From the cell containing the given text, extract its center point as [X, Y] coordinate. 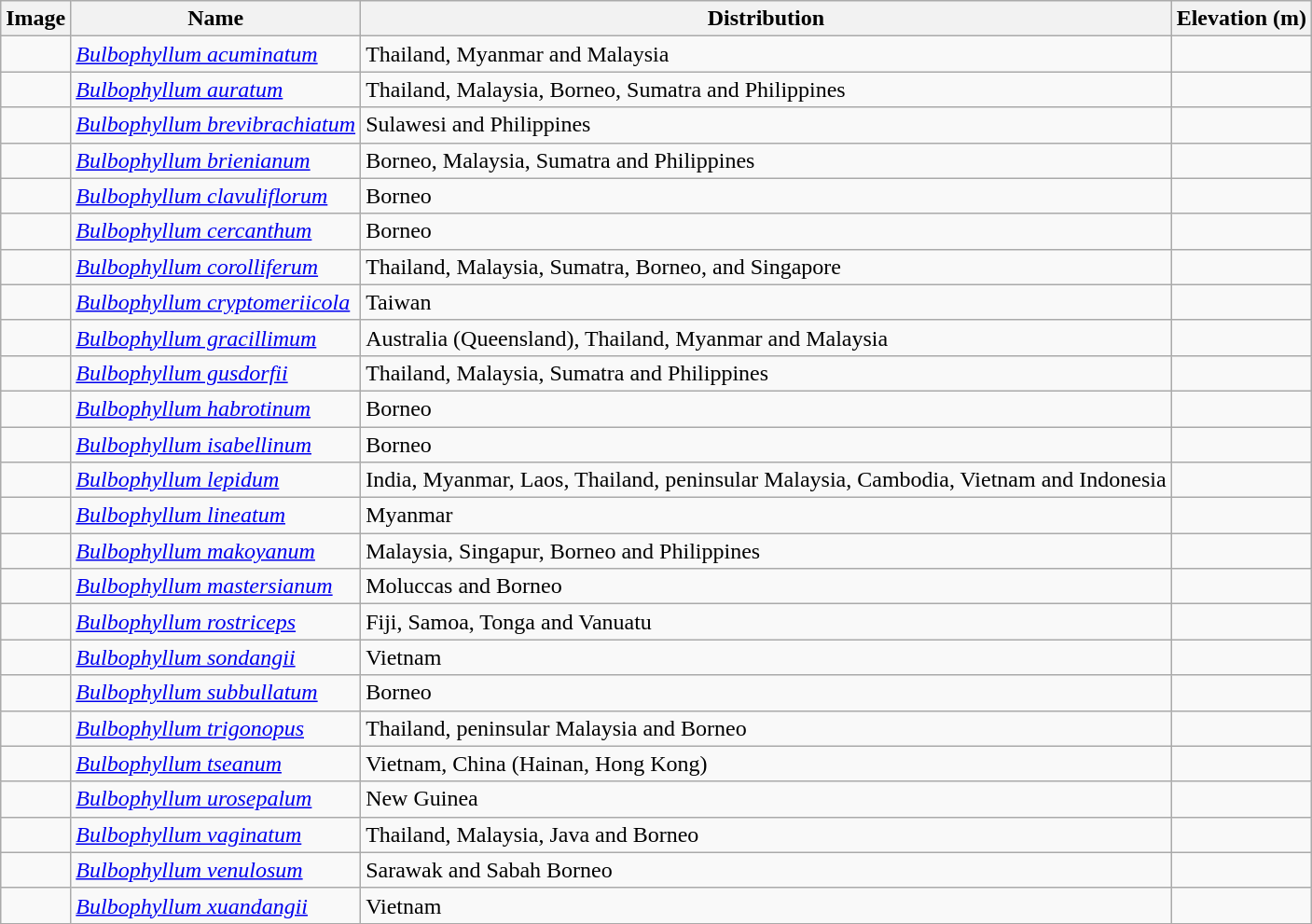
Bulbophyllum xuandangii [216, 905]
Bulbophyllum lepidum [216, 480]
Myanmar [766, 516]
Thailand, Malaysia, Borneo, Sumatra and Philippines [766, 90]
Elevation (m) [1241, 19]
Bulbophyllum brienianum [216, 160]
India, Myanmar, Laos, Thailand, peninsular Malaysia, Cambodia, Vietnam and Indonesia [766, 480]
Sarawak and Sabah Borneo [766, 870]
Bulbophyllum trigonopus [216, 728]
Thailand, Malaysia, Sumatra and Philippines [766, 373]
Thailand, peninsular Malaysia and Borneo [766, 728]
Fiji, Samoa, Tonga and Vanuatu [766, 622]
Australia (Queensland), Thailand, Myanmar and Malaysia [766, 338]
Thailand, Myanmar and Malaysia [766, 54]
Image [35, 19]
Bulbophyllum lineatum [216, 516]
Malaysia, Singapur, Borneo and Philippines [766, 551]
Bulbophyllum gracillimum [216, 338]
Sulawesi and Philippines [766, 125]
Bulbophyllum mastersianum [216, 586]
Vietnam, China (Hainan, Hong Kong) [766, 764]
Moluccas and Borneo [766, 586]
Bulbophyllum makoyanum [216, 551]
Taiwan [766, 302]
Bulbophyllum corolliferum [216, 267]
Bulbophyllum subbullatum [216, 693]
Bulbophyllum habrotinum [216, 408]
Bulbophyllum urosepalum [216, 799]
Bulbophyllum brevibrachiatum [216, 125]
Bulbophyllum tseanum [216, 764]
Bulbophyllum vaginatum [216, 834]
Borneo, Malaysia, Sumatra and Philippines [766, 160]
Name [216, 19]
New Guinea [766, 799]
Bulbophyllum rostriceps [216, 622]
Bulbophyllum isabellinum [216, 445]
Thailand, Malaysia, Java and Borneo [766, 834]
Bulbophyllum clavuliflorum [216, 196]
Bulbophyllum auratum [216, 90]
Bulbophyllum cryptomeriicola [216, 302]
Bulbophyllum acuminatum [216, 54]
Bulbophyllum venulosum [216, 870]
Bulbophyllum sondangii [216, 657]
Bulbophyllum cercanthum [216, 231]
Distribution [766, 19]
Thailand, Malaysia, Sumatra, Borneo, and Singapore [766, 267]
Bulbophyllum gusdorfii [216, 373]
